For the text-containing cell, return its midpoint in [X, Y] coordinate format. 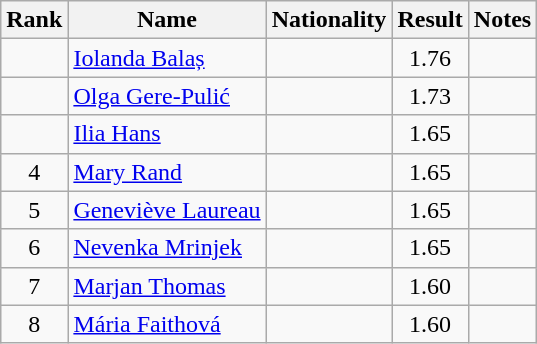
4 [34, 172]
Mária Faithová [167, 324]
Marjan Thomas [167, 286]
Rank [34, 20]
Mary Rand [167, 172]
Nevenka Mrinjek [167, 248]
1.73 [430, 96]
Result [430, 20]
8 [34, 324]
Name [167, 20]
Notes [502, 20]
5 [34, 210]
Olga Gere-Pulić [167, 96]
1.76 [430, 58]
Geneviève Laureau [167, 210]
Ilia Hans [167, 134]
7 [34, 286]
Iolanda Balaș [167, 58]
6 [34, 248]
Nationality [329, 20]
